Return [X, Y] of the center of cell containing provided text 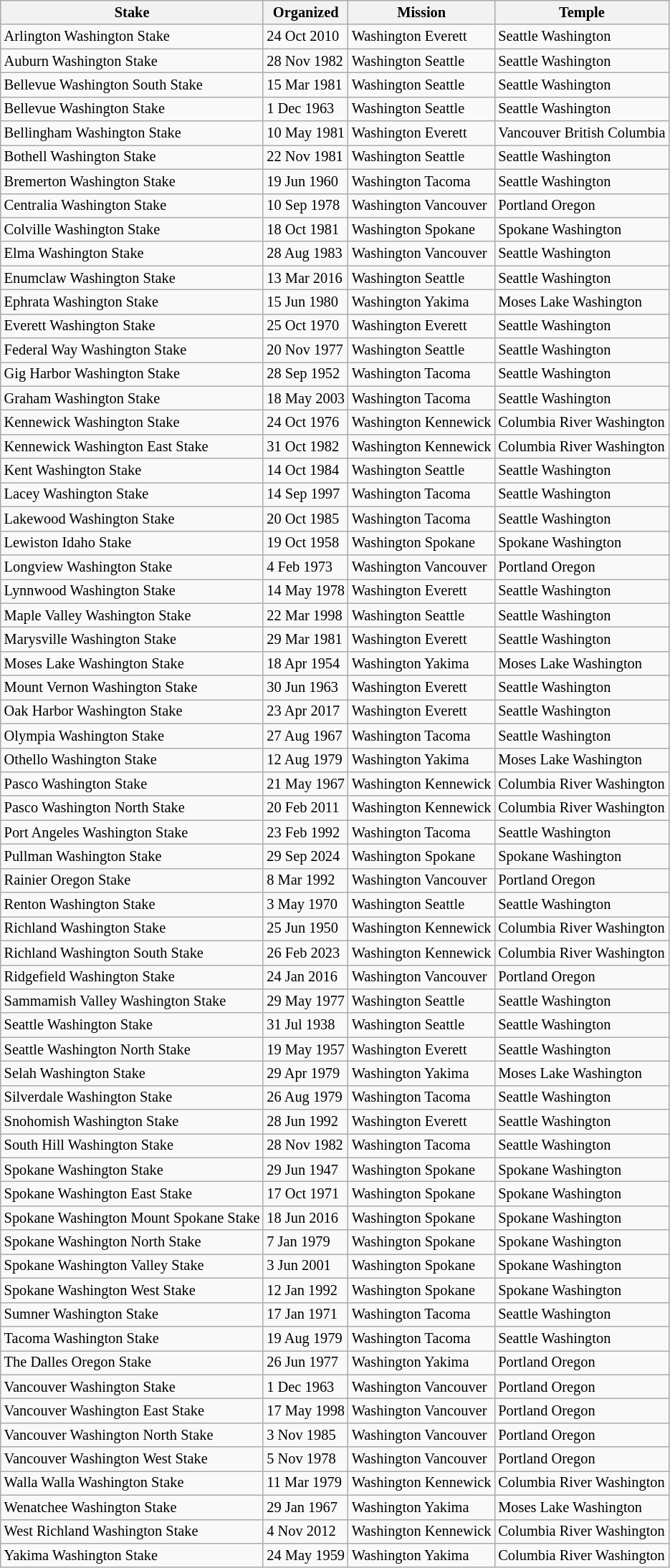
25 Jun 1950 [305, 928]
Spokane Washington Stake [132, 1170]
3 Nov 1985 [305, 1435]
14 Sep 1997 [305, 494]
Longview Washington Stake [132, 567]
15 Jun 1980 [305, 302]
23 Apr 2017 [305, 711]
4 Nov 2012 [305, 1531]
Spokane Washington North Stake [132, 1242]
Moses Lake Washington Stake [132, 663]
Lacey Washington Stake [132, 494]
15 Mar 1981 [305, 85]
Enumclaw Washington Stake [132, 278]
25 Oct 1970 [305, 326]
Lewiston Idaho Stake [132, 543]
24 Oct 2010 [305, 37]
19 Aug 1979 [305, 1338]
Stake [132, 12]
Vancouver Washington Stake [132, 1387]
19 Oct 1958 [305, 543]
Pasco Washington North Stake [132, 808]
24 May 1959 [305, 1555]
Bellingham Washington Stake [132, 133]
Tacoma Washington Stake [132, 1338]
11 Mar 1979 [305, 1483]
Temple [582, 12]
Mission [421, 12]
17 May 1998 [305, 1410]
17 Jan 1971 [305, 1314]
Spokane Washington Mount Spokane Stake [132, 1218]
Snohomish Washington Stake [132, 1122]
Federal Way Washington Stake [132, 350]
20 Nov 1977 [305, 350]
Bremerton Washington Stake [132, 181]
Graham Washington Stake [132, 398]
Marysville Washington Stake [132, 639]
Centralia Washington Stake [132, 206]
3 May 1970 [305, 905]
Vancouver Washington East Stake [132, 1410]
Colville Washington Stake [132, 229]
28 Aug 1983 [305, 254]
Spokane Washington West Stake [132, 1290]
26 Jun 1977 [305, 1362]
Yakima Washington Stake [132, 1555]
Kent Washington Stake [132, 471]
19 Jun 1960 [305, 181]
21 May 1967 [305, 784]
Spokane Washington Valley Stake [132, 1266]
Arlington Washington Stake [132, 37]
30 Jun 1963 [305, 688]
29 Jan 1967 [305, 1507]
12 Aug 1979 [305, 760]
Rainier Oregon Stake [132, 880]
24 Jan 2016 [305, 977]
Kennewick Washington Stake [132, 422]
Ridgefield Washington Stake [132, 977]
12 Jan 1992 [305, 1290]
4 Feb 1973 [305, 567]
3 Jun 2001 [305, 1266]
Walla Walla Washington Stake [132, 1483]
22 Nov 1981 [305, 157]
Pasco Washington Stake [132, 784]
Everett Washington Stake [132, 326]
Mount Vernon Washington Stake [132, 688]
29 Sep 2024 [305, 856]
Olympia Washington Stake [132, 736]
Sumner Washington Stake [132, 1314]
Kennewick Washington East Stake [132, 446]
Oak Harbor Washington Stake [132, 711]
5 Nov 1978 [305, 1459]
28 Jun 1992 [305, 1122]
Lynnwood Washington Stake [132, 591]
Port Angeles Washington Stake [132, 832]
Richland Washington Stake [132, 928]
14 Oct 1984 [305, 471]
South Hill Washington Stake [132, 1145]
28 Sep 1952 [305, 374]
Vancouver Washington North Stake [132, 1435]
Gig Harbor Washington Stake [132, 374]
Organized [305, 12]
17 Oct 1971 [305, 1194]
26 Aug 1979 [305, 1097]
19 May 1957 [305, 1049]
8 Mar 1992 [305, 880]
Spokane Washington East Stake [132, 1194]
Wenatchee Washington Stake [132, 1507]
20 Feb 2011 [305, 808]
Pullman Washington Stake [132, 856]
Maple Valley Washington Stake [132, 615]
14 May 1978 [305, 591]
Silverdale Washington Stake [132, 1097]
Lakewood Washington Stake [132, 519]
Seattle Washington North Stake [132, 1049]
31 Oct 1982 [305, 446]
Ephrata Washington Stake [132, 302]
Auburn Washington Stake [132, 61]
23 Feb 1992 [305, 832]
31 Jul 1938 [305, 1025]
10 May 1981 [305, 133]
22 Mar 1998 [305, 615]
13 Mar 2016 [305, 278]
20 Oct 1985 [305, 519]
The Dalles Oregon Stake [132, 1362]
7 Jan 1979 [305, 1242]
29 Jun 1947 [305, 1170]
Bellevue Washington Stake [132, 109]
29 May 1977 [305, 1001]
Elma Washington Stake [132, 254]
18 May 2003 [305, 398]
18 Jun 2016 [305, 1218]
27 Aug 1967 [305, 736]
26 Feb 2023 [305, 953]
Vancouver Washington West Stake [132, 1459]
24 Oct 1976 [305, 422]
Vancouver British Columbia [582, 133]
18 Oct 1981 [305, 229]
Selah Washington Stake [132, 1073]
West Richland Washington Stake [132, 1531]
Bothell Washington Stake [132, 157]
Sammamish Valley Washington Stake [132, 1001]
Bellevue Washington South Stake [132, 85]
Renton Washington Stake [132, 905]
Richland Washington South Stake [132, 953]
10 Sep 1978 [305, 206]
18 Apr 1954 [305, 663]
29 Apr 1979 [305, 1073]
Seattle Washington Stake [132, 1025]
Othello Washington Stake [132, 760]
29 Mar 1981 [305, 639]
